Capture the cell that displays the provided text and extract its (X, Y) central coordinate. 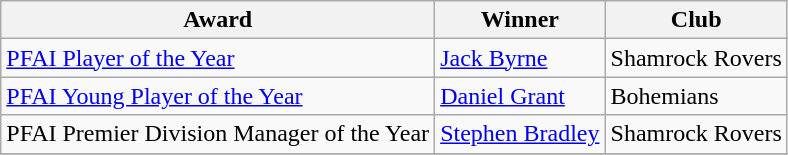
Award (218, 20)
PFAI Premier Division Manager of the Year (218, 134)
Jack Byrne (520, 58)
Stephen Bradley (520, 134)
PFAI Young Player of the Year (218, 96)
Bohemians (696, 96)
Club (696, 20)
Daniel Grant (520, 96)
Winner (520, 20)
PFAI Player of the Year (218, 58)
